Identify which cell holds the provided text, then report its (X, Y) central coordinate. 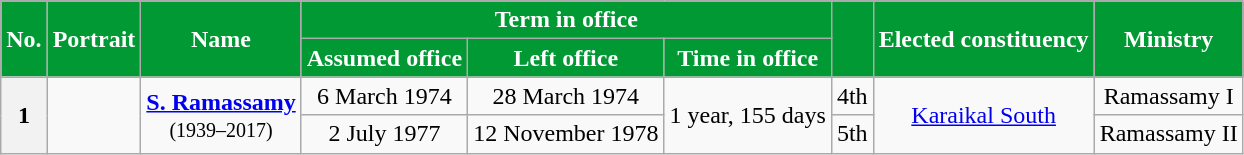
Ministry (1168, 39)
Ramassamy II (1168, 134)
1 (24, 115)
Left office (566, 58)
Karaikal South (984, 115)
2 July 1977 (384, 134)
No. (24, 39)
Elected constituency (984, 39)
S. Ramassamy(1939–2017) (221, 115)
1 year, 155 days (748, 115)
28 March 1974 (566, 96)
Assumed office (384, 58)
Portrait (94, 39)
Name (221, 39)
6 March 1974 (384, 96)
5th (852, 134)
4th (852, 96)
Time in office (748, 58)
Term in office (566, 20)
Ramassamy I (1168, 96)
12 November 1978 (566, 134)
